From the cell containing the given text, extract its center point as (x, y) coordinate. 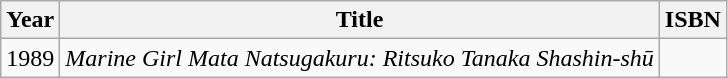
Marine Girl Mata Natsugakuru: Ritsuko Tanaka Shashin-shū (360, 58)
Year (30, 20)
ISBN (692, 20)
1989 (30, 58)
Title (360, 20)
